Return [x, y] of the center of cell containing provided text 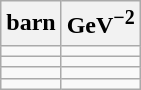
GeV−2 [100, 24]
barn [31, 24]
